Output the [X, Y] coordinate of the center of the cell containing the given text.  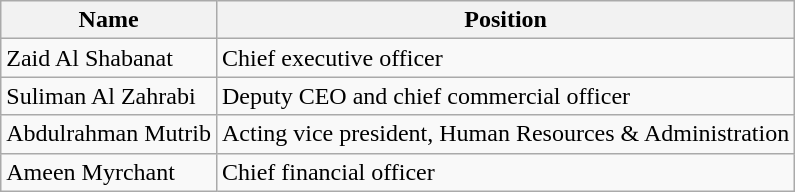
Chief executive officer [505, 58]
Suliman Al Zahrabi [109, 96]
Abdulrahman Mutrib [109, 134]
Deputy CEO and chief commercial officer [505, 96]
Chief financial officer [505, 172]
Name [109, 20]
Zaid Al Shabanat [109, 58]
Position [505, 20]
Ameen Myrchant [109, 172]
Acting vice president, Human Resources & Administration [505, 134]
